Find where the given text appears and provide that cell's center as [x, y] coordinate. 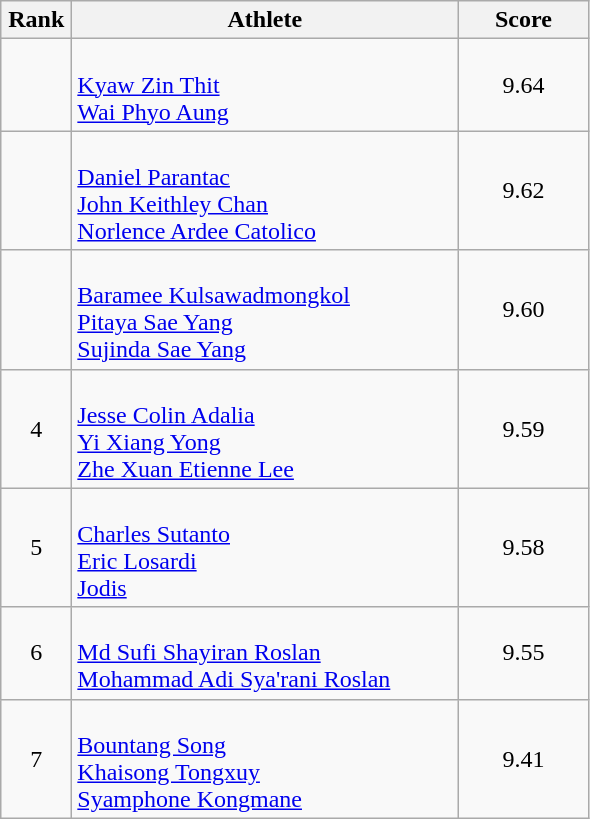
9.64 [524, 85]
Rank [36, 20]
9.62 [524, 190]
Bountang SongKhaisong TongxuySyamphone Kongmane [265, 758]
Md Sufi Shayiran RoslanMohammad Adi Sya'rani Roslan [265, 653]
5 [36, 548]
9.59 [524, 428]
9.55 [524, 653]
9.60 [524, 310]
Athlete [265, 20]
Baramee KulsawadmongkolPitaya Sae YangSujinda Sae Yang [265, 310]
Daniel ParantacJohn Keithley ChanNorlence Ardee Catolico [265, 190]
4 [36, 428]
6 [36, 653]
Kyaw Zin ThitWai Phyo Aung [265, 85]
Score [524, 20]
Jesse Colin AdaliaYi Xiang YongZhe Xuan Etienne Lee [265, 428]
9.41 [524, 758]
7 [36, 758]
9.58 [524, 548]
Charles SutantoEric LosardiJodis [265, 548]
